Pinpoint the cell where the given text exists, returning its (X, Y) midpoint coordinate. 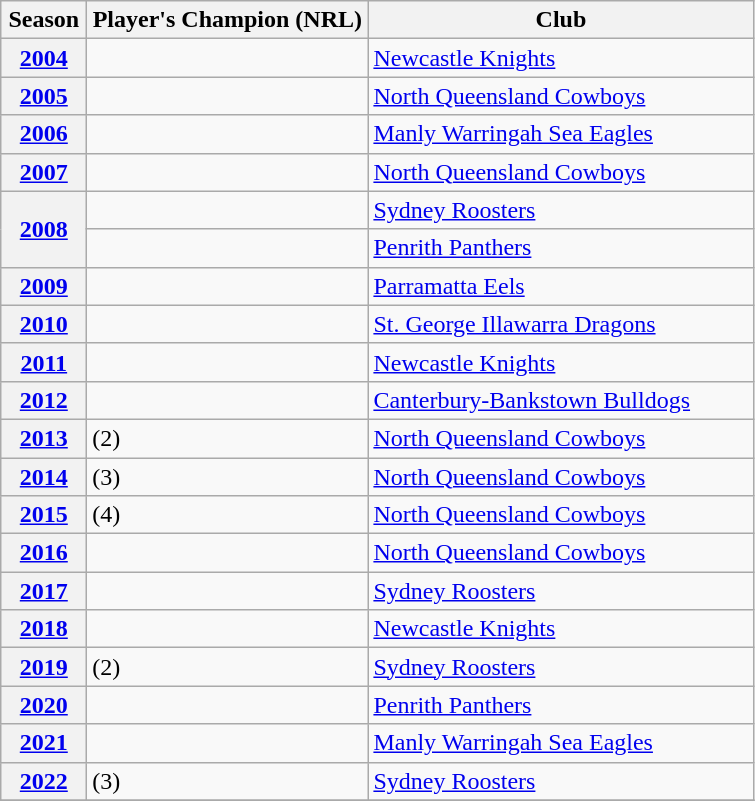
2016 (44, 553)
2009 (44, 286)
2005 (44, 96)
2011 (44, 362)
2014 (44, 477)
(4) (228, 515)
2004 (44, 58)
2019 (44, 667)
2021 (44, 743)
2015 (44, 515)
Parramatta Eels (561, 286)
2020 (44, 705)
2017 (44, 591)
St. George Illawarra Dragons (561, 324)
2022 (44, 781)
Player's Champion (NRL) (228, 20)
2012 (44, 400)
2018 (44, 629)
2010 (44, 324)
2007 (44, 172)
Canterbury-Bankstown Bulldogs (561, 400)
Season (44, 20)
2013 (44, 438)
Club (561, 20)
2006 (44, 134)
2008 (44, 229)
